Capture the cell that displays the provided text and extract its (X, Y) central coordinate. 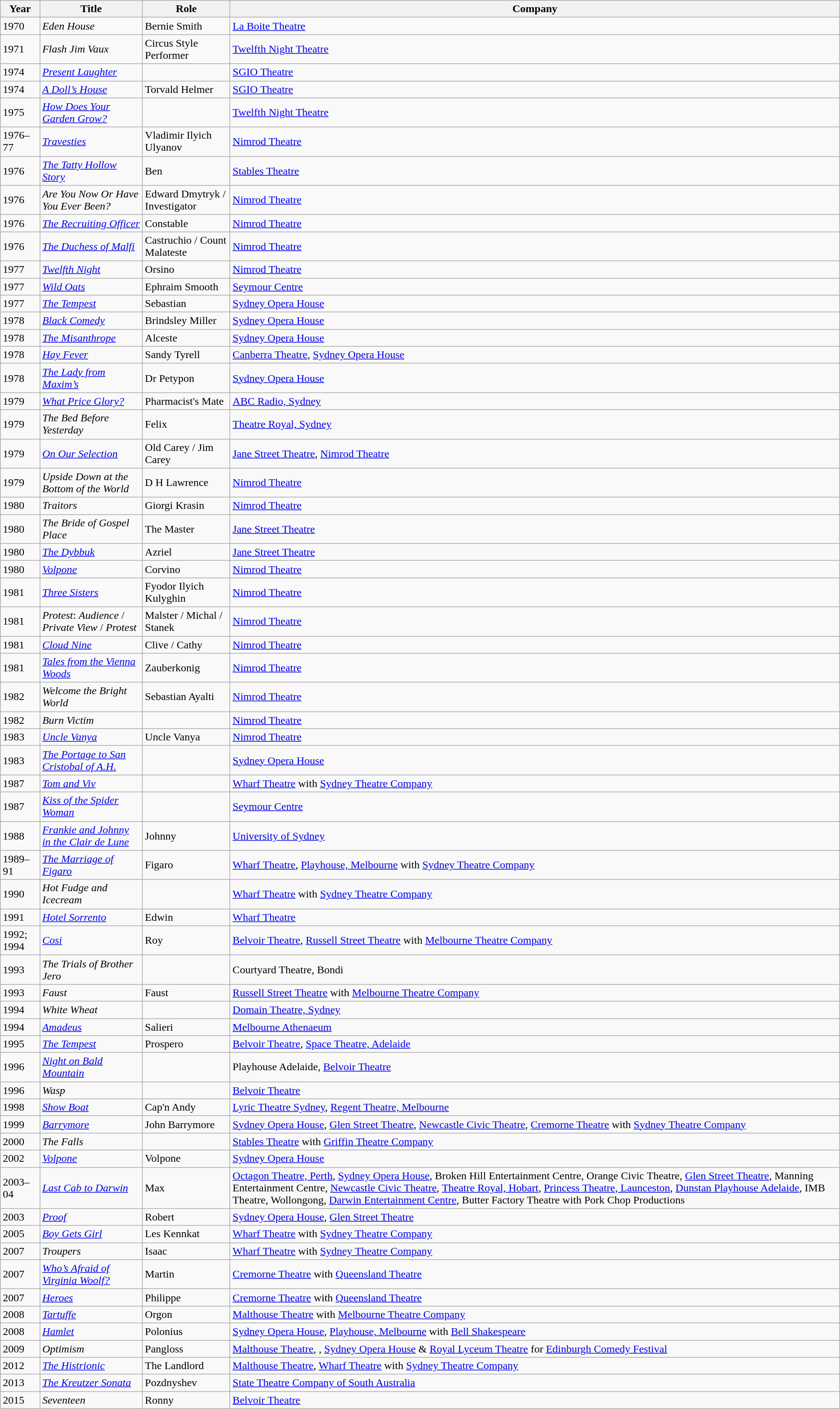
Company (535, 9)
Zauberkonig (187, 668)
Hot Fudge and Icecream (92, 894)
Les Kennkat (187, 1234)
The Falls (92, 1142)
Travesties (92, 142)
Sydney Opera House, Glen Street Theatre (535, 1217)
Three Sisters (92, 592)
Sebastian Ayalti (187, 697)
Ephraim Smooth (187, 287)
The Recruiting Officer (92, 223)
Traitors (92, 506)
Circus Style Performer (187, 49)
Cosi (92, 941)
Are You Now Or Have You Ever Been? (92, 200)
Twelfth Night (92, 269)
1998 (20, 1107)
2003 (20, 1217)
1988 (20, 836)
1975 (20, 112)
Sandy Tyrell (187, 355)
Max (187, 1188)
Cap'n Andy (187, 1107)
How Does Your Garden Grow? (92, 112)
Sebastian (187, 304)
Sydney Opera House, Glen Street Theatre, Newcastle Civic Theatre, Cremorne Theatre with Sydney Theatre Company (535, 1125)
Last Cab to Darwin (92, 1188)
Protest: Audience / Private View / Protest (92, 621)
The Kreutzer Sonata (92, 1383)
1971 (20, 49)
Malthouse Theatre, Wharf Theatre with Sydney Theatre Company (535, 1366)
Kiss of the Spider Woman (92, 807)
2005 (20, 1234)
Malthouse Theatre with Melbourne Theatre Company (535, 1314)
University of Sydney (535, 836)
Wild Oats (92, 287)
Wasp (92, 1090)
Old Carey / Jim Carey (187, 453)
1999 (20, 1125)
Flash Jim Vaux (92, 49)
The Bride of Gospel Place (92, 529)
Year (20, 9)
Seventeen (92, 1400)
2002 (20, 1159)
Tartuffe (92, 1314)
The Trials of Brother Jero (92, 969)
2000 (20, 1142)
Troupers (92, 1251)
Pangloss (187, 1348)
Burn Victim (92, 720)
Malster / Michal / Stanek (187, 621)
Corvino (187, 569)
1991 (20, 917)
Domain Theatre, Sydney (535, 1010)
Lyric Theatre Sydney, Regent Theatre, Melbourne (535, 1107)
Prospero (187, 1044)
Night on Bald Mountain (92, 1067)
Vladimir Ilyich Ulyanov (187, 142)
Roy (187, 941)
Courtyard Theatre, Bondi (535, 969)
Present Laughter (92, 72)
Edward Dmytryk / Investigator (187, 200)
Amadeus (92, 1027)
Stables Theatre (535, 171)
Cloud Nine (92, 645)
Role (187, 9)
Proof (92, 1217)
La Boite Theatre (535, 26)
Hay Fever (92, 355)
Playhouse Adelaide, Belvoir Theatre (535, 1067)
Welcome the Bright World (92, 697)
Tales from the Vienna Woods (92, 668)
Figaro (187, 865)
Hotel Sorrento (92, 917)
The Tatty Hollow Story (92, 171)
1976–77 (20, 142)
Bernie Smith (187, 26)
The Duchess of Malfi (92, 246)
Malthouse Theatre, , Sydney Opera House & Royal Lyceum Theatre for Edinburgh Comedy Festival (535, 1348)
The Dybbuk (92, 552)
Orgon (187, 1314)
Brindsley Miller (187, 321)
State Theatre Company of South Australia (535, 1383)
Felix (187, 424)
The Bed Before Yesterday (92, 424)
Barrymore (92, 1125)
The Histrionic (92, 1366)
Alceste (187, 338)
1992; 1994 (20, 941)
Melbourne Athenaeum (535, 1027)
The Master (187, 529)
Stables Theatre with Griffin Theatre Company (535, 1142)
1989–91 (20, 865)
Hamlet (92, 1331)
2012 (20, 1366)
Isaac (187, 1251)
1990 (20, 894)
The Marriage of Figaro (92, 865)
Tom and Viv (92, 783)
Clive / Cathy (187, 645)
1995 (20, 1044)
Sydney Opera House, Playhouse, Melbourne with Bell Shakespeare (535, 1331)
D H Lawrence (187, 483)
Wharf Theatre, Playhouse, Melbourne with Sydney Theatre Company (535, 865)
Canberra Theatre, Sydney Opera House (535, 355)
Ben (187, 171)
Ronny (187, 1400)
Optimism (92, 1348)
What Price Glory? (92, 401)
Martin (187, 1274)
Robert (187, 1217)
Title (92, 9)
Torvald Helmer (187, 89)
Boy Gets Girl (92, 1234)
Salieri (187, 1027)
Frankie and Johnny in the Clair de Lune (92, 836)
Fyodor Ilyich Kulyghin (187, 592)
Polonius (187, 1331)
Eden House (92, 26)
ABC Radio, Sydney (535, 401)
Constable (187, 223)
John Barrymore (187, 1125)
Upside Down at the Bottom of the World (92, 483)
2013 (20, 1383)
Johnny (187, 836)
Theatre Royal, Sydney (535, 424)
Orsino (187, 269)
Belvoir Theatre, Russell Street Theatre with Melbourne Theatre Company (535, 941)
Show Boat (92, 1107)
2009 (20, 1348)
On Our Selection (92, 453)
Wharf Theatre (535, 917)
The Portage to San Cristobal of A.H. (92, 760)
Giorgi Krasin (187, 506)
Russell Street Theatre with Melbourne Theatre Company (535, 993)
1970 (20, 26)
Dr Petypon (187, 378)
2003–04 (20, 1188)
The Misanthrope (92, 338)
Philippe (187, 1297)
Who’s Afraid of Virginia Woolf? (92, 1274)
Heroes (92, 1297)
Black Comedy (92, 321)
Castruchio / Count Malateste (187, 246)
Jane Street Theatre, Nimrod Theatre (535, 453)
Belvoir Theatre, Space Theatre, Adelaide (535, 1044)
A Doll’s House (92, 89)
White Wheat (92, 1010)
Pharmacist's Mate (187, 401)
The Landlord (187, 1366)
Pozdnyshev (187, 1383)
Edwin (187, 917)
2015 (20, 1400)
Azriel (187, 552)
The Lady from Maxim’s (92, 378)
